From the cell containing the given text, extract its center point as [x, y] coordinate. 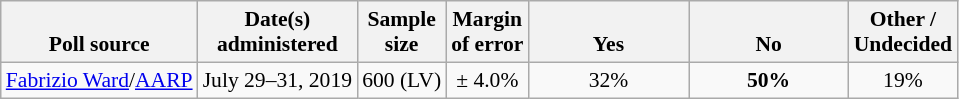
July 29–31, 2019 [278, 80]
Poll source [100, 32]
50% [769, 80]
19% [903, 80]
Samplesize [402, 32]
32% [608, 80]
No [769, 32]
± 4.0% [487, 80]
Date(s)administered [278, 32]
Marginof error [487, 32]
Fabrizio Ward/AARP [100, 80]
600 (LV) [402, 80]
Other /Undecided [903, 32]
Yes [608, 32]
